For the text-containing cell, return its midpoint in (x, y) coordinate format. 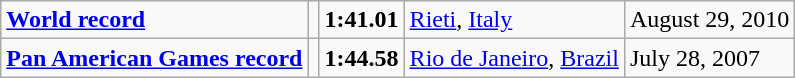
Rieti, Italy (514, 20)
1:41.01 (362, 20)
Rio de Janeiro, Brazil (514, 58)
August 29, 2010 (709, 20)
July 28, 2007 (709, 58)
World record (154, 20)
1:44.58 (362, 58)
Pan American Games record (154, 58)
